Capture the cell that displays the provided text and extract its (X, Y) central coordinate. 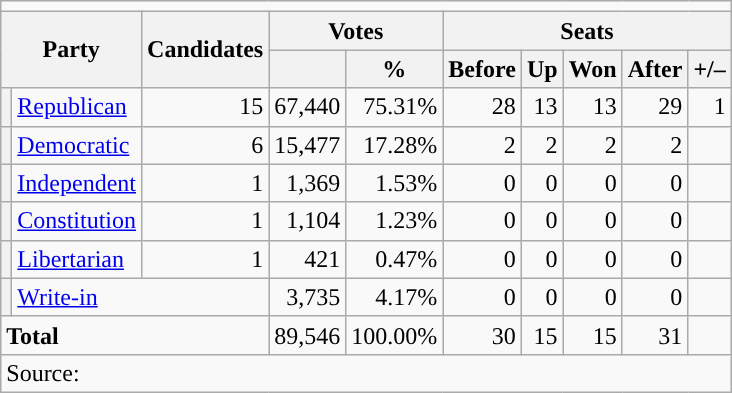
100.00% (394, 335)
31 (655, 335)
Write-in (140, 297)
1,369 (308, 183)
15,477 (308, 145)
Constitution (77, 221)
After (655, 69)
Up (542, 69)
Independent (77, 183)
Party (72, 50)
75.31% (394, 107)
Before (482, 69)
1,104 (308, 221)
67,440 (308, 107)
17.28% (394, 145)
Democratic (77, 145)
1.23% (394, 221)
3,735 (308, 297)
Seats (588, 31)
421 (308, 259)
Candidates (206, 50)
30 (482, 335)
6 (206, 145)
4.17% (394, 297)
Won (592, 69)
Republican (77, 107)
+/– (710, 69)
Source: (366, 373)
0.47% (394, 259)
28 (482, 107)
1.53% (394, 183)
Libertarian (77, 259)
29 (655, 107)
89,546 (308, 335)
Votes (356, 31)
Total (135, 335)
% (394, 69)
